Provide the [X, Y] coordinate of the cell's center where the given text is located.  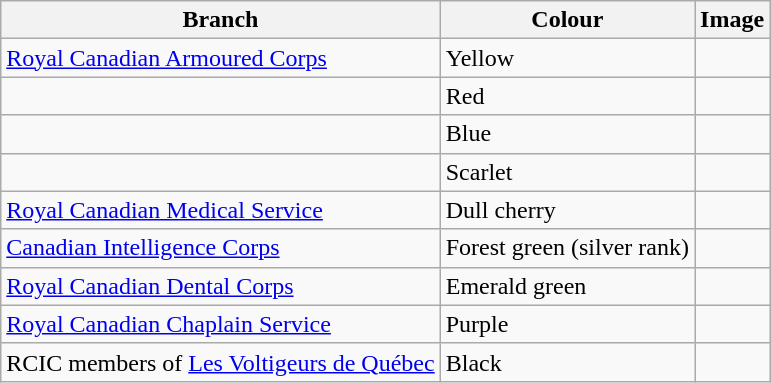
Scarlet [567, 172]
Royal Canadian Dental Corps [220, 286]
Red [567, 96]
Yellow [567, 58]
Royal Canadian Armoured Corps [220, 58]
Black [567, 362]
Dull cherry [567, 210]
Image [732, 20]
Emerald green [567, 286]
Royal Canadian Chaplain Service [220, 324]
Blue [567, 134]
Canadian Intelligence Corps [220, 248]
Colour [567, 20]
Forest green (silver rank) [567, 248]
Purple [567, 324]
RCIC members of Les Voltigeurs de Québec [220, 362]
Branch [220, 20]
Royal Canadian Medical Service [220, 210]
